Determine the [X, Y] coordinate at the center of the cell enclosing the given text.  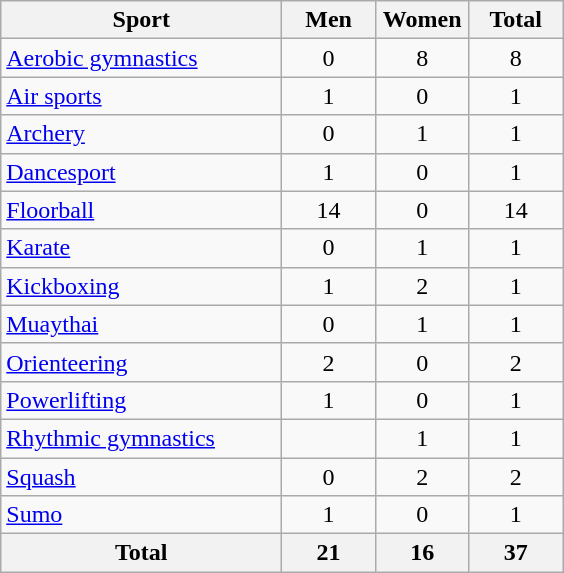
Floorball [142, 210]
21 [329, 553]
Powerlifting [142, 400]
Kickboxing [142, 286]
16 [422, 553]
Dancesport [142, 172]
Muaythai [142, 324]
Women [422, 20]
37 [516, 553]
Archery [142, 134]
Sport [142, 20]
Karate [142, 248]
Men [329, 20]
Aerobic gymnastics [142, 58]
Sumo [142, 515]
Squash [142, 477]
Rhythmic gymnastics [142, 438]
Orienteering [142, 362]
Air sports [142, 96]
